Detect which cell encompasses the target text, then output its [x, y] center coordinate. 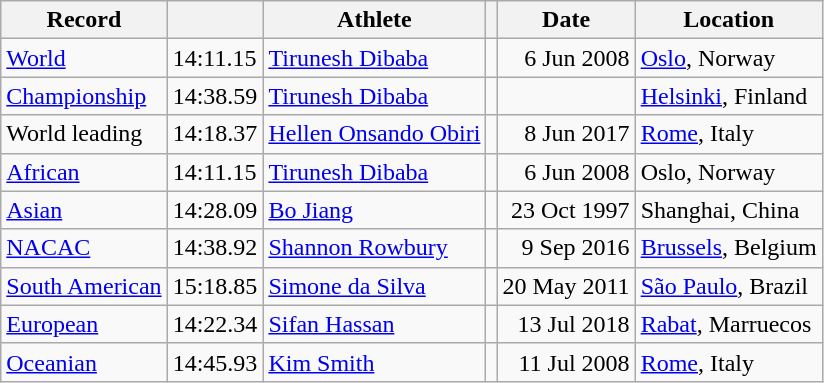
Athlete [374, 20]
Record [84, 20]
14:18.37 [215, 134]
Asian [84, 210]
14:45.93 [215, 362]
Shannon Rowbury [374, 248]
11 Jul 2008 [566, 362]
9 Sep 2016 [566, 248]
World leading [84, 134]
13 Jul 2018 [566, 324]
Hellen Onsando Obiri [374, 134]
Bo Jiang [374, 210]
8 Jun 2017 [566, 134]
Rabat, Marruecos [728, 324]
Brussels, Belgium [728, 248]
Kim Smith [374, 362]
NACAC [84, 248]
World [84, 58]
23 Oct 1997 [566, 210]
14:38.59 [215, 96]
20 May 2011 [566, 286]
14:22.34 [215, 324]
14:38.92 [215, 248]
African [84, 172]
Sifan Hassan [374, 324]
14:28.09 [215, 210]
Simone da Silva [374, 286]
Oceanian [84, 362]
Location [728, 20]
South American [84, 286]
São Paulo, Brazil [728, 286]
Championship [84, 96]
Date [566, 20]
Shanghai, China [728, 210]
15:18.85 [215, 286]
Helsinki, Finland [728, 96]
European [84, 324]
